Return [X, Y] of the center of cell containing provided text 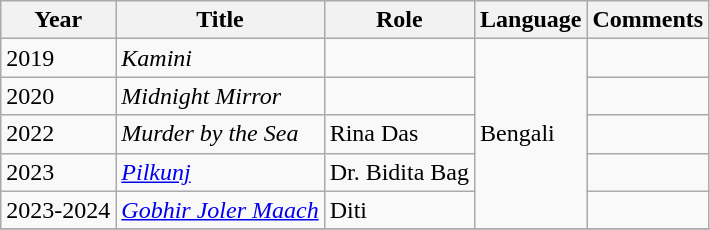
2019 [58, 58]
Role [399, 20]
Comments [648, 20]
Midnight Mirror [220, 96]
Kamini [220, 58]
Year [58, 20]
Dr. Bidita Bag [399, 172]
Bengali [531, 134]
2023 [58, 172]
2023-2024 [58, 210]
2020 [58, 96]
Gobhir Joler Maach [220, 210]
Diti [399, 210]
Pilkunj [220, 172]
Murder by the Sea [220, 134]
2022 [58, 134]
Rina Das [399, 134]
Language [531, 20]
Title [220, 20]
